Search for the cell housing the specified text and yield its (x, y) center coordinate. 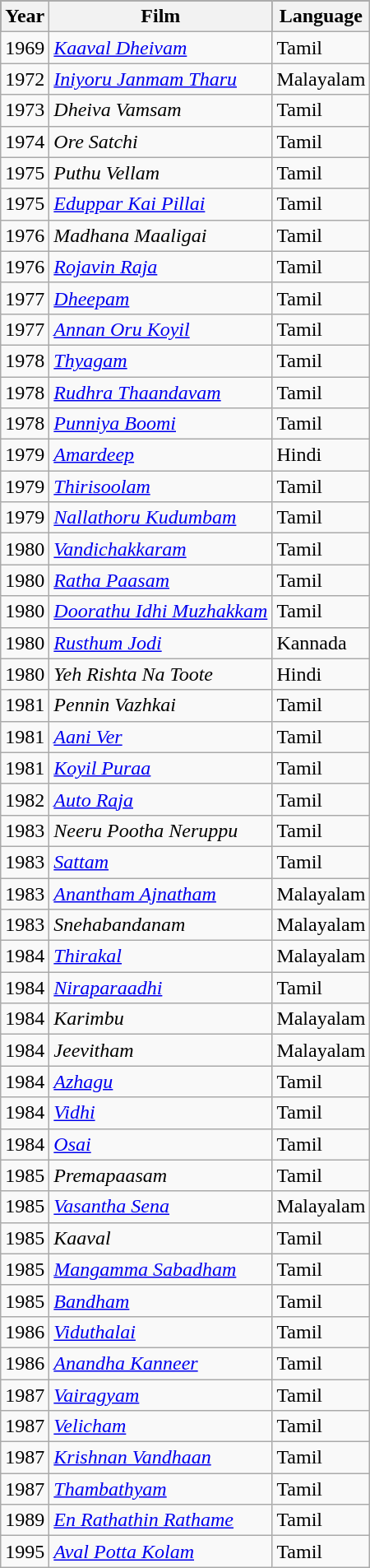
Madhana Maaligai (161, 235)
Viduthalai (161, 1332)
Niraparaadhi (161, 988)
Doorathu Idhi Muzhakkam (161, 612)
Punniya Boomi (161, 424)
Auto Raja (161, 799)
Velicham (161, 1426)
1989 (25, 1520)
1995 (25, 1552)
Kaaval (161, 1238)
Vandichakkaram (161, 549)
Film (161, 16)
Anantham Ajnatham (161, 893)
Eduppar Kai Pillai (161, 204)
Mangamma Sabadham (161, 1269)
1972 (25, 79)
Kaaval Dheivam (161, 48)
Yeh Rishta Na Toote (161, 674)
Rudhra Thaandavam (161, 393)
1973 (25, 110)
Pennin Vazhkai (161, 705)
Aval Potta Kolam (161, 1552)
Thambathyam (161, 1489)
1982 (25, 799)
Vasantha Sena (161, 1207)
Azhagu (161, 1082)
Rojavin Raja (161, 267)
Thirakal (161, 956)
Puthu Vellam (161, 173)
Year (25, 16)
Jeevitham (161, 1050)
En Rathathin Rathame (161, 1520)
Thirisoolam (161, 486)
Vairagyam (161, 1395)
Krishnan Vandhaan (161, 1458)
Anandha Kanneer (161, 1363)
Rusthum Jodi (161, 643)
Osai (161, 1144)
Ratha Paasam (161, 580)
Sattam (161, 862)
Koyil Puraa (161, 768)
1974 (25, 142)
Dheiva Vamsam (161, 110)
Snehabandanam (161, 925)
Nallathoru Kudumbam (161, 518)
Karimbu (161, 1019)
Neeru Pootha Neruppu (161, 831)
Iniyoru Janmam Tharu (161, 79)
Kannada (321, 643)
Annan Oru Koyil (161, 329)
Bandham (161, 1300)
Dheepam (161, 298)
Ore Satchi (161, 142)
Premapaasam (161, 1175)
Amardeep (161, 455)
Thyagam (161, 361)
1969 (25, 48)
Language (321, 16)
Vidhi (161, 1113)
Aani Ver (161, 737)
